Return the (X, Y) coordinate for the center point of the cell that contains the specified text.  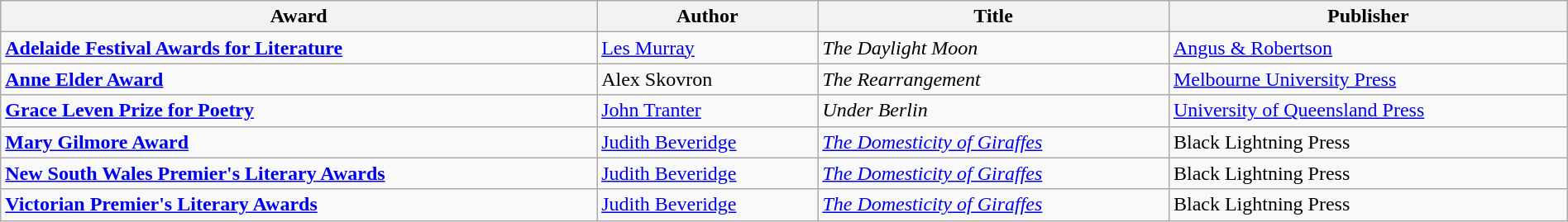
Alex Skovron (708, 79)
Author (708, 17)
Melbourne University Press (1368, 79)
New South Wales Premier's Literary Awards (299, 173)
Angus & Robertson (1368, 48)
University of Queensland Press (1368, 111)
Award (299, 17)
Publisher (1368, 17)
Victorian Premier's Literary Awards (299, 205)
Les Murray (708, 48)
Title (994, 17)
John Tranter (708, 111)
The Daylight Moon (994, 48)
Under Berlin (994, 111)
Anne Elder Award (299, 79)
Adelaide Festival Awards for Literature (299, 48)
Mary Gilmore Award (299, 142)
Grace Leven Prize for Poetry (299, 111)
The Rearrangement (994, 79)
